Scan for the cell matching the given text and deliver its [x, y] coordinate at center. 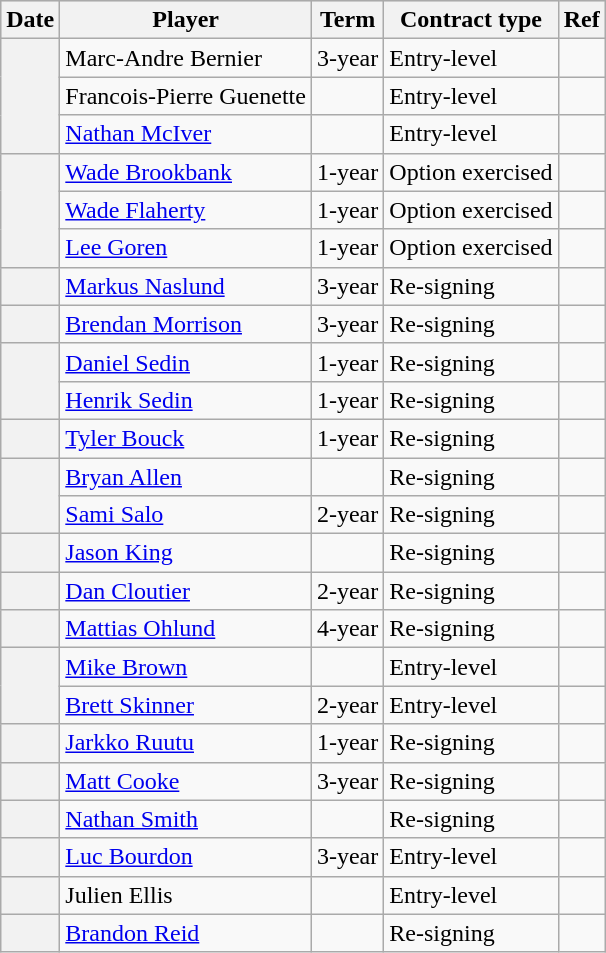
Luc Bourdon [186, 857]
Nathan McIver [186, 134]
Bryan Allen [186, 477]
Julien Ellis [186, 895]
Nathan Smith [186, 819]
Date [30, 20]
Daniel Sedin [186, 362]
Term [347, 20]
Wade Brookbank [186, 172]
Jason King [186, 553]
Brett Skinner [186, 705]
Markus Naslund [186, 286]
Wade Flaherty [186, 210]
Ref [582, 20]
Francois-Pierre Guenette [186, 96]
Mike Brown [186, 667]
Tyler Bouck [186, 438]
Brandon Reid [186, 933]
Brendan Morrison [186, 324]
Matt Cooke [186, 781]
Sami Salo [186, 515]
Henrik Sedin [186, 400]
Player [186, 20]
Dan Cloutier [186, 591]
Jarkko Ruutu [186, 743]
Lee Goren [186, 248]
4-year [347, 629]
Contract type [471, 20]
Marc-Andre Bernier [186, 58]
Mattias Ohlund [186, 629]
